Detect which cell encompasses the target text, then output its (x, y) center coordinate. 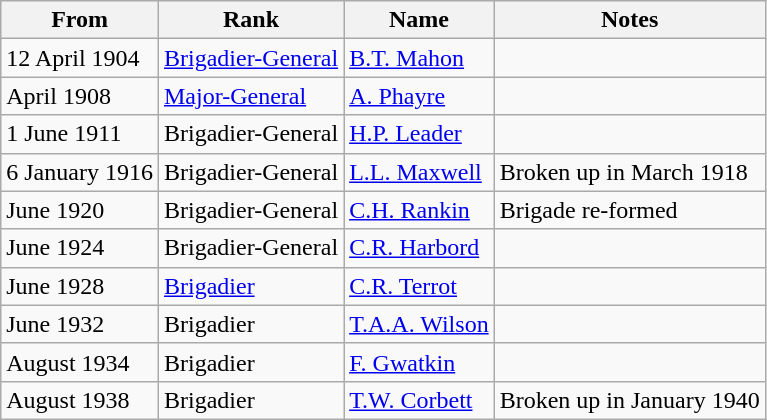
T.W. Corbett (420, 400)
June 1928 (80, 286)
F. Gwatkin (420, 362)
June 1932 (80, 324)
Rank (250, 20)
June 1920 (80, 210)
C.H. Rankin (420, 210)
H.P. Leader (420, 134)
A. Phayre (420, 96)
C.R. Harbord (420, 248)
Major-General (250, 96)
Broken up in March 1918 (630, 172)
T.A.A. Wilson (420, 324)
From (80, 20)
August 1934 (80, 362)
August 1938 (80, 400)
L.L. Maxwell (420, 172)
B.T. Mahon (420, 58)
June 1924 (80, 248)
12 April 1904 (80, 58)
6 January 1916 (80, 172)
Broken up in January 1940 (630, 400)
C.R. Terrot (420, 286)
Brigade re-formed (630, 210)
Name (420, 20)
1 June 1911 (80, 134)
April 1908 (80, 96)
Notes (630, 20)
